Scan for the cell matching the given text and deliver its (X, Y) coordinate at center. 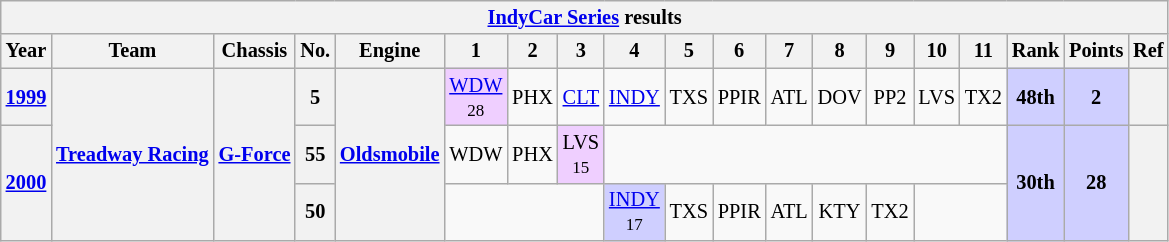
LVS (937, 97)
8 (840, 51)
50 (315, 212)
INDY17 (634, 212)
1 (476, 51)
DOV (840, 97)
No. (315, 51)
WDW (476, 154)
Treadway Racing (132, 154)
3 (581, 51)
2000 (26, 182)
48th (1036, 97)
30th (1036, 182)
Rank (1036, 51)
55 (315, 154)
WDW28 (476, 97)
LVS15 (581, 154)
1999 (26, 97)
Points (1096, 51)
IndyCar Series results (585, 17)
PP2 (890, 97)
Year (26, 51)
INDY (634, 97)
11 (984, 51)
7 (790, 51)
9 (890, 51)
Ref (1148, 51)
CLT (581, 97)
G-Force (255, 154)
4 (634, 51)
KTY (840, 212)
10 (937, 51)
Oldsmobile (390, 154)
28 (1096, 182)
Engine (390, 51)
Chassis (255, 51)
6 (740, 51)
Team (132, 51)
